Detect which cell encompasses the target text, then output its (x, y) center coordinate. 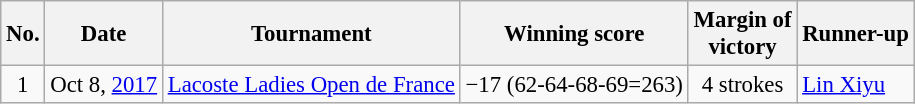
−17 (62-64-68-69=263) (574, 85)
Date (104, 34)
Runner-up (856, 34)
1 (23, 85)
Tournament (311, 34)
Lacoste Ladies Open de France (311, 85)
4 strokes (742, 85)
Oct 8, 2017 (104, 85)
Winning score (574, 34)
Margin ofvictory (742, 34)
No. (23, 34)
Lin Xiyu (856, 85)
